Return the [X, Y] coordinate for the center point of the cell that contains the specified text.  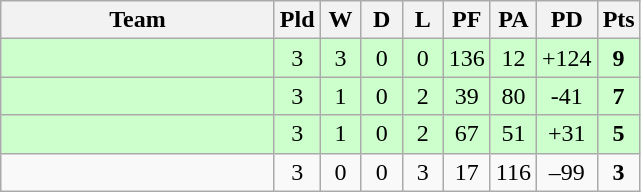
PD [566, 20]
12 [513, 58]
Team [138, 20]
51 [513, 134]
9 [618, 58]
39 [466, 96]
L [422, 20]
116 [513, 172]
+31 [566, 134]
–99 [566, 172]
-41 [566, 96]
W [340, 20]
80 [513, 96]
PF [466, 20]
5 [618, 134]
7 [618, 96]
PA [513, 20]
D [382, 20]
+124 [566, 58]
67 [466, 134]
136 [466, 58]
17 [466, 172]
Pts [618, 20]
Pld [297, 20]
